For the text-containing cell, return its midpoint in [X, Y] coordinate format. 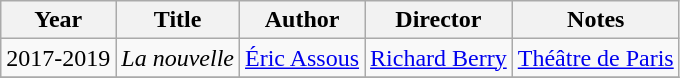
Year [58, 20]
La nouvelle [178, 58]
Director [439, 20]
Théâtre de Paris [596, 58]
Notes [596, 20]
Richard Berry [439, 58]
2017-2019 [58, 58]
Author [302, 20]
Éric Assous [302, 58]
Title [178, 20]
